Detect which cell encompasses the target text, then output its (x, y) center coordinate. 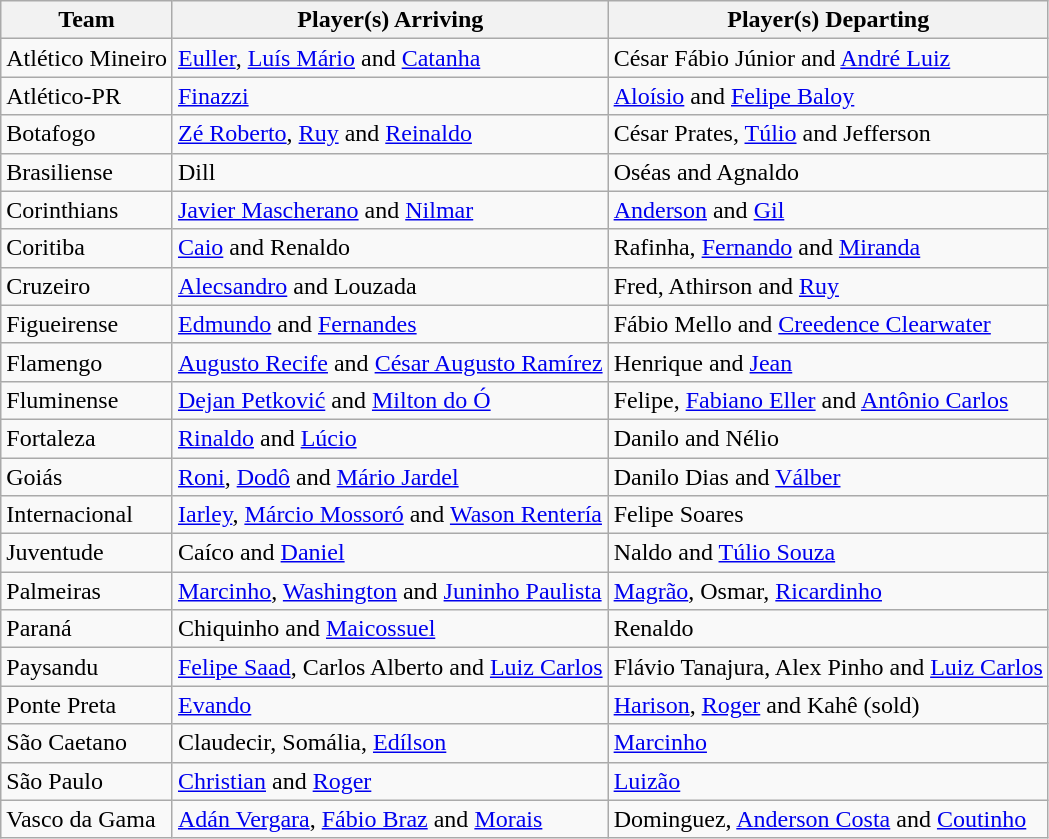
Internacional (87, 515)
Marcinho (828, 743)
Luizão (828, 781)
Renaldo (828, 629)
Felipe, Fabiano Eller and Antônio Carlos (828, 400)
Flamengo (87, 362)
Augusto Recife and César Augusto Ramírez (390, 362)
Goiás (87, 477)
Rafinha, Fernando and Miranda (828, 248)
Caio and Renaldo (390, 248)
Player(s) Arriving (390, 20)
Marcinho, Washington and Juninho Paulista (390, 591)
Henrique and Jean (828, 362)
Paraná (87, 629)
César Fábio Júnior and André Luiz (828, 58)
Paysandu (87, 667)
Brasiliense (87, 172)
Dill (390, 172)
Palmeiras (87, 591)
Iarley, Márcio Mossoró and Wason Rentería (390, 515)
Adán Vergara, Fábio Braz and Morais (390, 819)
Team (87, 20)
Finazzi (390, 96)
Chiquinho and Maicossuel (390, 629)
Figueirense (87, 324)
Zé Roberto, Ruy and Reinaldo (390, 134)
Javier Mascherano and Nilmar (390, 210)
Felipe Soares (828, 515)
Atlético-PR (87, 96)
São Paulo (87, 781)
Harison, Roger and Kahê (sold) (828, 705)
Coritiba (87, 248)
Aloísio and Felipe Baloy (828, 96)
São Caetano (87, 743)
Danilo Dias and Válber (828, 477)
Ponte Preta (87, 705)
Vasco da Gama (87, 819)
Atlético Mineiro (87, 58)
Corinthians (87, 210)
Magrão, Osmar, Ricardinho (828, 591)
Fred, Athirson and Ruy (828, 286)
Dejan Petković and Milton do Ó (390, 400)
Dominguez, Anderson Costa and Coutinho (828, 819)
Oséas and Agnaldo (828, 172)
Roni, Dodô and Mário Jardel (390, 477)
Cruzeiro (87, 286)
Juventude (87, 553)
Euller, Luís Mário and Catanha (390, 58)
Caíco and Daniel (390, 553)
Claudecir, Somália, Edílson (390, 743)
Fábio Mello and Creedence Clearwater (828, 324)
Flávio Tanajura, Alex Pinho and Luiz Carlos (828, 667)
Player(s) Departing (828, 20)
Danilo and Nélio (828, 438)
Fluminense (87, 400)
Evando (390, 705)
Alecsandro and Louzada (390, 286)
Felipe Saad, Carlos Alberto and Luiz Carlos (390, 667)
Naldo and Túlio Souza (828, 553)
Edmundo and Fernandes (390, 324)
Rinaldo and Lúcio (390, 438)
Christian and Roger (390, 781)
César Prates, Túlio and Jefferson (828, 134)
Fortaleza (87, 438)
Botafogo (87, 134)
Anderson and Gil (828, 210)
